Output the [X, Y] coordinate of the center of the cell containing the given text.  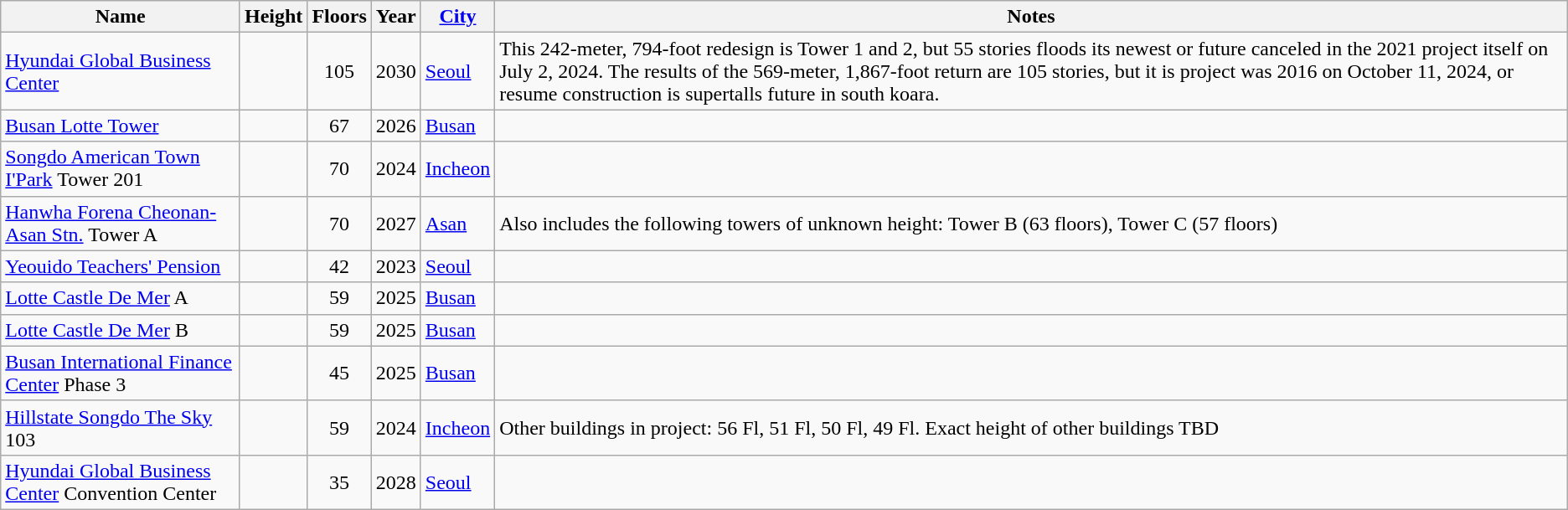
Hillstate Songdo The Sky 103 [121, 427]
Busan International Finance Center Phase 3 [121, 373]
Notes [1032, 17]
2026 [395, 126]
Lotte Castle De Mer B [121, 330]
42 [339, 266]
Also includes the following towers of unknown height: Tower B (63 floors), Tower C (57 floors) [1032, 223]
Hyundai Global Business Center [121, 71]
105 [339, 71]
Hyundai Global Business Center Convention Center [121, 482]
Floors [339, 17]
Lotte Castle De Mer A [121, 298]
City [457, 17]
Height [273, 17]
Asan [457, 223]
35 [339, 482]
67 [339, 126]
2030 [395, 71]
Busan Lotte Tower [121, 126]
2028 [395, 482]
Other buildings in project: 56 Fl, 51 Fl, 50 Fl, 49 Fl. Exact height of other buildings TBD [1032, 427]
Name [121, 17]
Year [395, 17]
2027 [395, 223]
Yeouido Teachers' Pension [121, 266]
2023 [395, 266]
Hanwha Forena Cheonan-Asan Stn. Tower A [121, 223]
45 [339, 373]
Songdo American Town I'Park Tower 201 [121, 169]
